Locate the cell with the specified text and output its [X, Y] center coordinate. 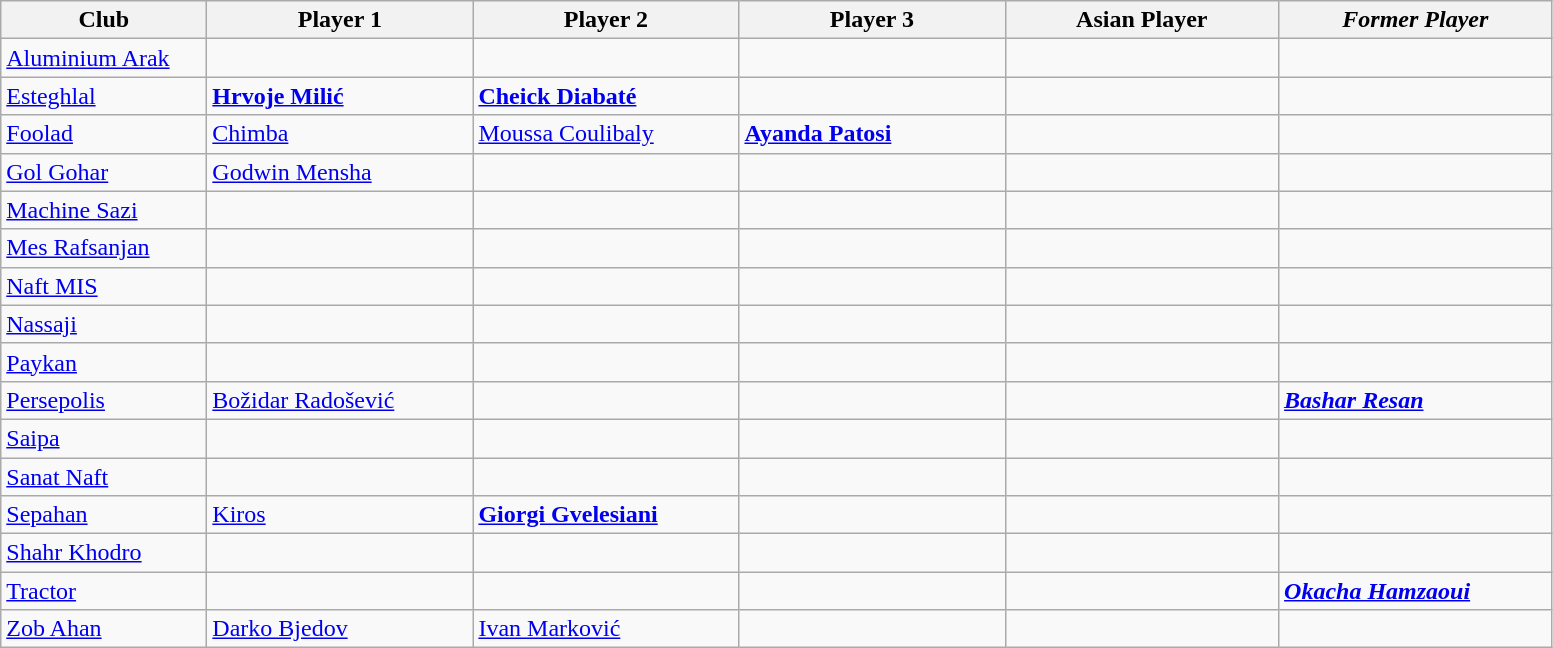
Okacha Hamzaoui [1416, 591]
Gol Gohar [104, 172]
Shahr Khodro [104, 553]
Tractor [104, 591]
Zob Ahan [104, 629]
Player 3 [872, 20]
Persepolis [104, 400]
Asian Player [1142, 20]
Cheick Diabaté [606, 96]
Ivan Marković [606, 629]
Božidar Radošević [340, 400]
Aluminium Arak [104, 58]
Chimba [340, 134]
Nassaji [104, 324]
Moussa Coulibaly [606, 134]
Sanat Naft [104, 477]
Giorgi Gvelesiani [606, 515]
Paykan [104, 362]
Former Player [1416, 20]
Foolad [104, 134]
Player 2 [606, 20]
Club [104, 20]
Kiros [340, 515]
Esteghlal [104, 96]
Player 1 [340, 20]
Saipa [104, 438]
Naft MIS [104, 286]
Ayanda Patosi [872, 134]
Mes Rafsanjan [104, 248]
Darko Bjedov [340, 629]
Sepahan [104, 515]
Machine Sazi [104, 210]
Godwin Mensha [340, 172]
Hrvoje Milić [340, 96]
Bashar Resan [1416, 400]
